Return (X, Y) of the center of cell containing provided text 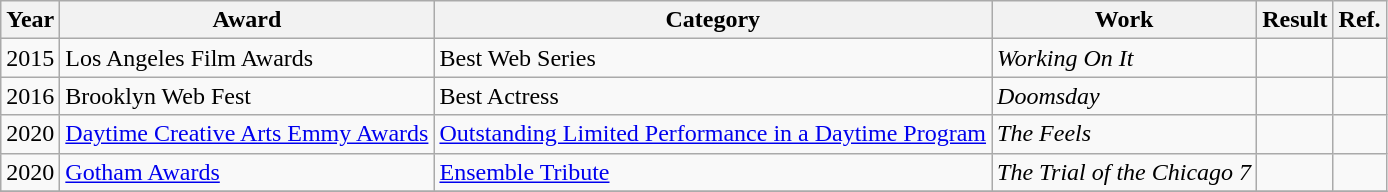
Work (1124, 20)
Ref. (1360, 20)
2015 (30, 58)
The Feels (1124, 134)
The Trial of the Chicago 7 (1124, 172)
Working On It (1124, 58)
Category (713, 20)
Los Angeles Film Awards (247, 58)
Result (1295, 20)
Year (30, 20)
Award (247, 20)
2016 (30, 96)
Ensemble Tribute (713, 172)
Daytime Creative Arts Emmy Awards (247, 134)
Outstanding Limited Performance in a Daytime Program (713, 134)
Gotham Awards (247, 172)
Doomsday (1124, 96)
Best Actress (713, 96)
Best Web Series (713, 58)
Brooklyn Web Fest (247, 96)
